From the cell containing the given text, extract its center point as (X, Y) coordinate. 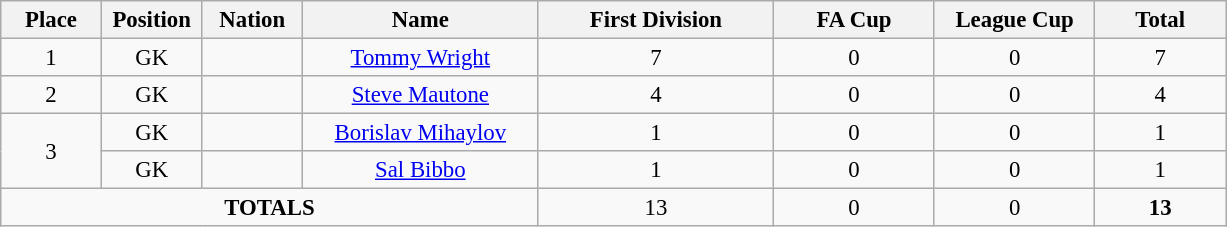
Nation (252, 20)
Name (421, 20)
2 (52, 95)
Total (1160, 20)
3 (52, 152)
Tommy Wright (421, 58)
Borislav Mihaylov (421, 133)
First Division (656, 20)
Position (152, 20)
Sal Bibbo (421, 170)
League Cup (1014, 20)
TOTALS (270, 208)
Place (52, 20)
FA Cup (854, 20)
Steve Mautone (421, 95)
